Search for the cell housing the specified text and yield its [X, Y] center coordinate. 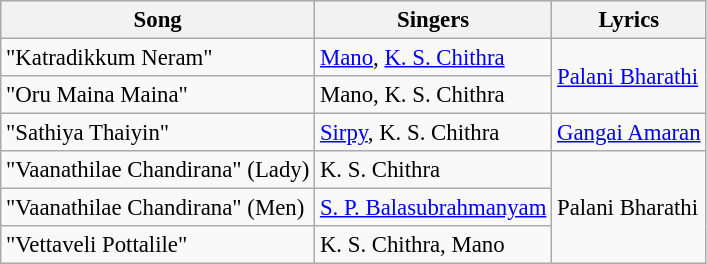
Gangai Amaran [629, 133]
Singers [434, 20]
S. P. Balasubrahmanyam [434, 208]
"Katradikkum Neram" [158, 58]
"Vaanathilae Chandirana" (Men) [158, 208]
Song [158, 20]
Lyrics [629, 20]
"Vaanathilae Chandirana" (Lady) [158, 170]
"Vettaveli Pottalile" [158, 245]
"Sathiya Thaiyin" [158, 133]
K. S. Chithra, Mano [434, 245]
K. S. Chithra [434, 170]
Sirpy, K. S. Chithra [434, 133]
"Oru Maina Maina" [158, 95]
